Determine the [x, y] coordinate at the center of the cell enclosing the given text.  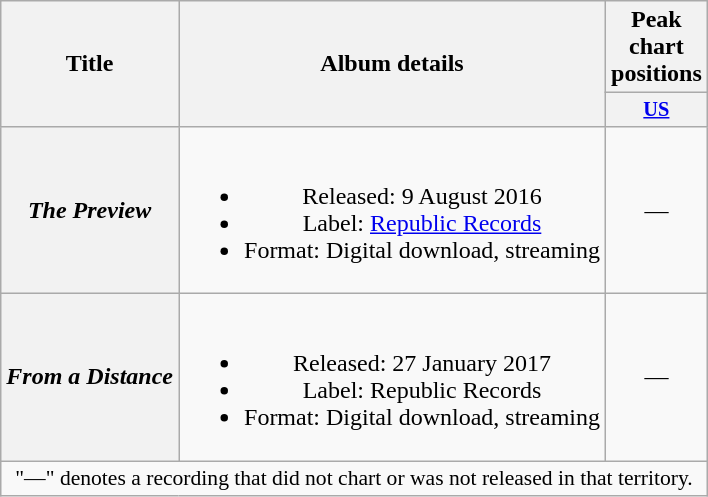
Album details [392, 64]
Title [90, 64]
Released: 9 August 2016Label: Republic RecordsFormat: Digital download, streaming [392, 210]
Peakchartpositions [657, 47]
From a Distance [90, 378]
The Preview [90, 210]
Released: 27 January 2017Label: Republic RecordsFormat: Digital download, streaming [392, 378]
US [657, 110]
"—" denotes a recording that did not chart or was not released in that territory. [354, 479]
